Extract the (x, y) coordinate from the center of the cell holding the provided text.  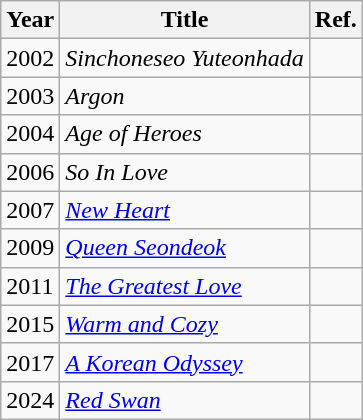
Warm and Cozy (184, 324)
2004 (30, 134)
Argon (184, 96)
Title (184, 20)
Year (30, 20)
Queen Seondeok (184, 248)
The Greatest Love (184, 286)
Sinchoneseo Yuteonhada (184, 58)
2015 (30, 324)
2017 (30, 362)
So In Love (184, 172)
2011 (30, 286)
2003 (30, 96)
2009 (30, 248)
2002 (30, 58)
Age of Heroes (184, 134)
New Heart (184, 210)
A Korean Odyssey (184, 362)
2024 (30, 400)
2006 (30, 172)
Ref. (336, 20)
Red Swan (184, 400)
2007 (30, 210)
